Provide the [X, Y] coordinate of the cell's center where the given text is located.  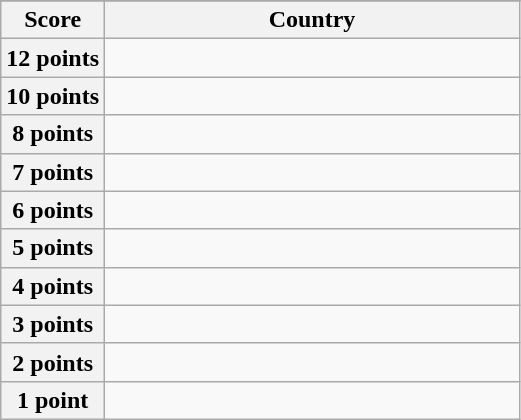
4 points [53, 286]
3 points [53, 324]
8 points [53, 134]
Score [53, 20]
5 points [53, 248]
Country [312, 20]
7 points [53, 172]
6 points [53, 210]
10 points [53, 96]
12 points [53, 58]
2 points [53, 362]
1 point [53, 400]
